Locate the cell with the specified text and output its [X, Y] center coordinate. 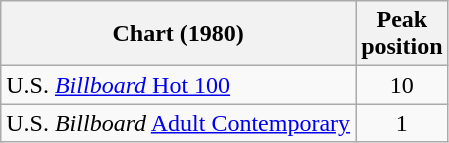
U.S. Billboard Hot 100 [178, 85]
Peakposition [402, 34]
1 [402, 123]
Chart (1980) [178, 34]
U.S. Billboard Adult Contemporary [178, 123]
10 [402, 85]
